Capture the cell that displays the provided text and extract its [X, Y] central coordinate. 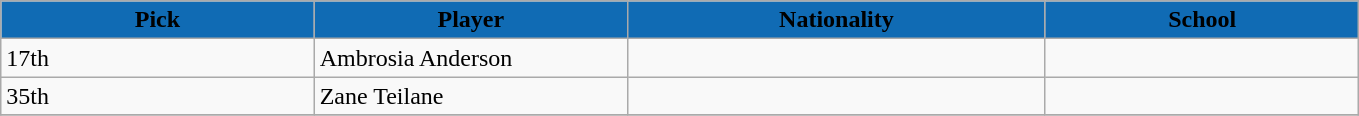
35th [158, 96]
17th [158, 58]
Nationality [837, 20]
Zane Teilane [470, 96]
Player [470, 20]
School [1202, 20]
Pick [158, 20]
Ambrosia Anderson [470, 58]
